Determine the [x, y] coordinate at the center of the cell enclosing the given text.  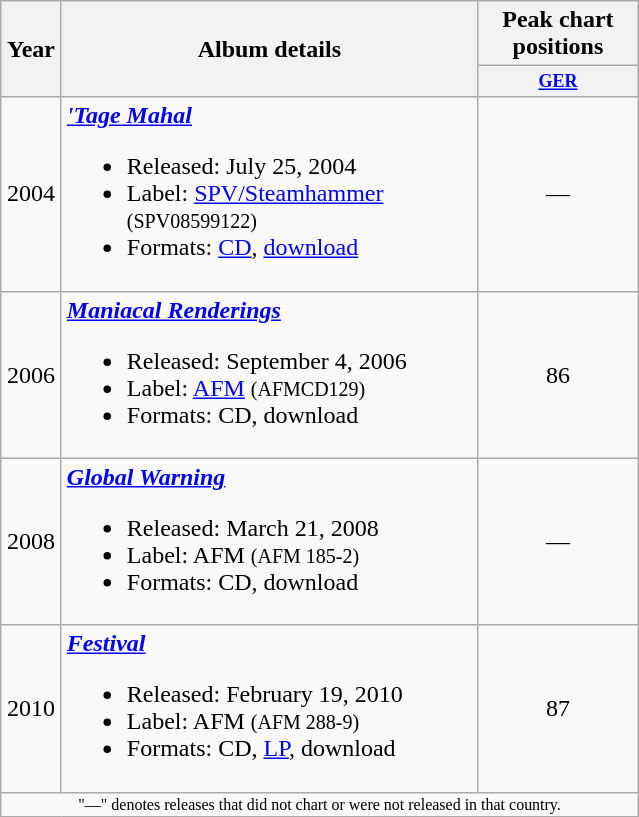
86 [558, 374]
Year [32, 49]
2004 [32, 194]
'Tage MahalReleased: July 25, 2004Label: SPV/Steamhammer (SPV08599122)Formats: CD, download [269, 194]
2006 [32, 374]
87 [558, 708]
2010 [32, 708]
2008 [32, 542]
Maniacal RenderingsReleased: September 4, 2006Label: AFM (AFMCD129)Formats: CD, download [269, 374]
"—" denotes releases that did not chart or were not released in that country. [320, 804]
Album details [269, 49]
Peak chart positions [558, 34]
Global WarningReleased: March 21, 2008Label: AFM (AFM 185-2)Formats: CD, download [269, 542]
GER [558, 82]
FestivalReleased: February 19, 2010Label: AFM (AFM 288-9)Formats: CD, LP, download [269, 708]
